For the text-containing cell, return its midpoint in [x, y] coordinate format. 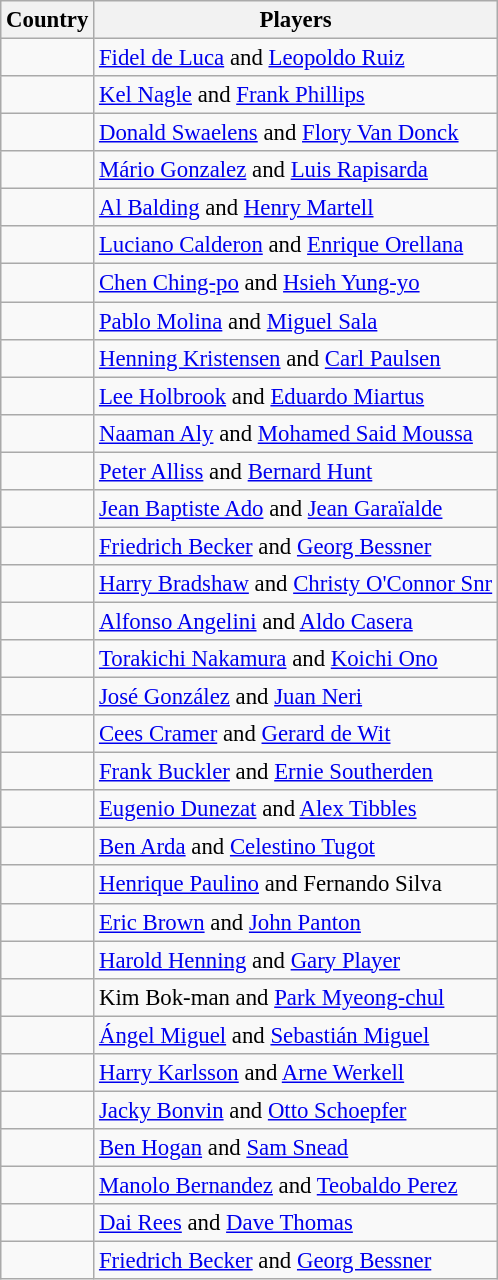
Kel Nagle and Frank Phillips [296, 95]
Jacky Bonvin and Otto Schoepfer [296, 1110]
Ángel Miguel and Sebastián Miguel [296, 1035]
Henrique Paulino and Fernando Silva [296, 885]
Donald Swaelens and Flory Van Donck [296, 133]
Ben Hogan and Sam Snead [296, 1148]
Manolo Bernandez and Teobaldo Perez [296, 1185]
Pablo Molina and Miguel Sala [296, 321]
Country [48, 20]
Cees Cramer and Gerard de Wit [296, 734]
Mário Gonzalez and Luis Rapisarda [296, 170]
Fidel de Luca and Leopoldo Ruiz [296, 58]
Harold Henning and Gary Player [296, 960]
Henning Kristensen and Carl Paulsen [296, 358]
Peter Alliss and Bernard Hunt [296, 471]
Eugenio Dunezat and Alex Tibbles [296, 809]
José González and Juan Neri [296, 697]
Harry Bradshaw and Christy O'Connor Snr [296, 584]
Naaman Aly and Mohamed Said Moussa [296, 433]
Players [296, 20]
Torakichi Nakamura and Koichi Ono [296, 659]
Dai Rees and Dave Thomas [296, 1223]
Harry Karlsson and Arne Werkell [296, 1073]
Frank Buckler and Ernie Southerden [296, 772]
Eric Brown and John Panton [296, 922]
Kim Bok-man and Park Myeong-chul [296, 997]
Luciano Calderon and Enrique Orellana [296, 245]
Ben Arda and Celestino Tugot [296, 847]
Al Balding and Henry Martell [296, 208]
Lee Holbrook and Eduardo Miartus [296, 396]
Jean Baptiste Ado and Jean Garaïalde [296, 509]
Chen Ching-po and Hsieh Yung-yo [296, 283]
Alfonso Angelini and Aldo Casera [296, 621]
